Identify which cell holds the provided text, then report its (X, Y) central coordinate. 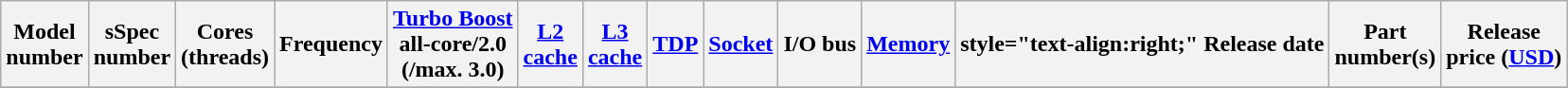
style="text-align:right;" Release date (1142, 44)
Releaseprice (USD) (1504, 44)
Modelnumber (45, 44)
Socket (740, 44)
Memory (909, 44)
Frequency (331, 44)
Partnumber(s) (1385, 44)
Cores(threads) (225, 44)
sSpecnumber (132, 44)
I/O bus (820, 44)
L2cache (550, 44)
TDP (676, 44)
L3cache (615, 44)
Turbo Boostall-core/2.0(/max. 3.0) (453, 44)
